Scan for the cell matching the given text and deliver its (x, y) coordinate at center. 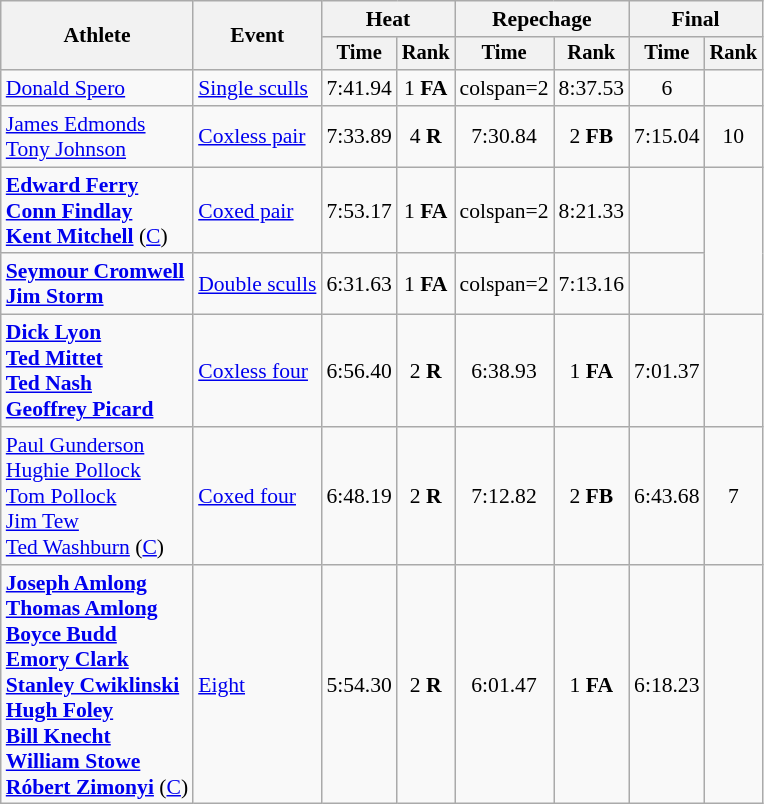
Event (257, 36)
Final (696, 19)
Dick LyonTed MittetTed NashGeoffrey Picard (97, 371)
7 (734, 496)
Athlete (97, 36)
7:15.04 (666, 136)
Paul GundersonHughie PollockTom PollockJim TewTed Washburn (C) (97, 496)
Donald Spero (97, 88)
Repechage (542, 19)
4 R (426, 136)
7:33.89 (358, 136)
Heat (388, 19)
6:56.40 (358, 371)
Double sculls (257, 284)
7:53.17 (358, 210)
James EdmondsTony Johnson (97, 136)
Single sculls (257, 88)
7:30.84 (504, 136)
Coxless pair (257, 136)
8:37.53 (592, 88)
7:12.82 (504, 496)
7:13.16 (592, 284)
6:31.63 (358, 284)
Coxless four (257, 371)
10 (734, 136)
Coxed four (257, 496)
8:21.33 (592, 210)
7:41.94 (358, 88)
6:38.93 (504, 371)
7:01.37 (666, 371)
6:43.68 (666, 496)
Edward FerryConn FindlayKent Mitchell (C) (97, 210)
6 (666, 88)
Seymour CromwellJim Storm (97, 284)
Coxed pair (257, 210)
6:48.19 (358, 496)
